Output the [X, Y] coordinate of the center of the cell containing the given text.  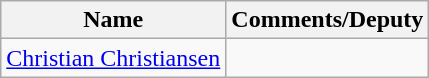
Comments/Deputy [328, 20]
Name [114, 20]
Christian Christiansen [114, 58]
